Scan for the cell matching the given text and deliver its (x, y) coordinate at center. 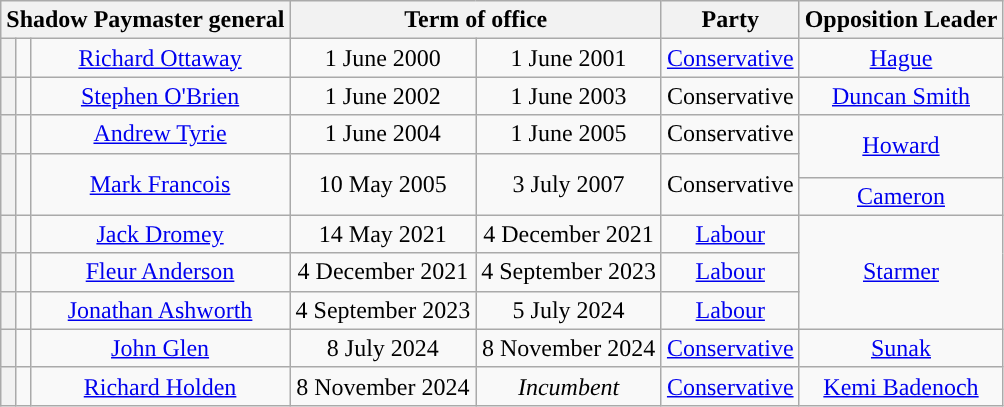
Richard Holden (160, 386)
Hague (901, 58)
5 July 2024 (569, 310)
Richard Ottaway (160, 58)
Incumbent (569, 386)
1 June 2000 (383, 58)
Shadow Paymaster general (146, 20)
Fleur Anderson (160, 272)
Kemi Badenoch (901, 386)
8 July 2024 (383, 348)
John Glen (160, 348)
Party (730, 20)
10 May 2005 (383, 184)
Howard (901, 146)
14 May 2021 (383, 234)
Mark Francois (160, 184)
Duncan Smith (901, 96)
Starmer (901, 272)
Term of office (476, 20)
Opposition Leader (901, 20)
1 June 2002 (383, 96)
Stephen O'Brien (160, 96)
Jonathan Ashworth (160, 310)
3 July 2007 (569, 184)
Cameron (901, 196)
Jack Dromey (160, 234)
Andrew Tyrie (160, 134)
1 June 2005 (569, 134)
1 June 2004 (383, 134)
1 June 2003 (569, 96)
Sunak (901, 348)
1 June 2001 (569, 58)
